Return (X, Y) of the center of cell containing provided text 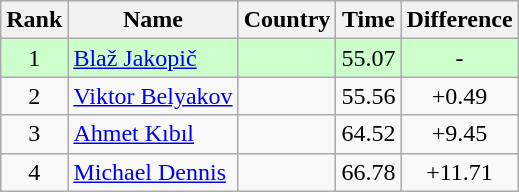
- (460, 58)
55.56 (368, 96)
+11.71 (460, 172)
Time (368, 20)
+9.45 (460, 134)
Blaž Jakopič (153, 58)
66.78 (368, 172)
+0.49 (460, 96)
64.52 (368, 134)
2 (34, 96)
3 (34, 134)
Difference (460, 20)
1 (34, 58)
Ahmet Kıbıl (153, 134)
Name (153, 20)
Rank (34, 20)
55.07 (368, 58)
Viktor Belyakov (153, 96)
Michael Dennis (153, 172)
4 (34, 172)
Country (287, 20)
